Capture the cell that displays the provided text and extract its [X, Y] central coordinate. 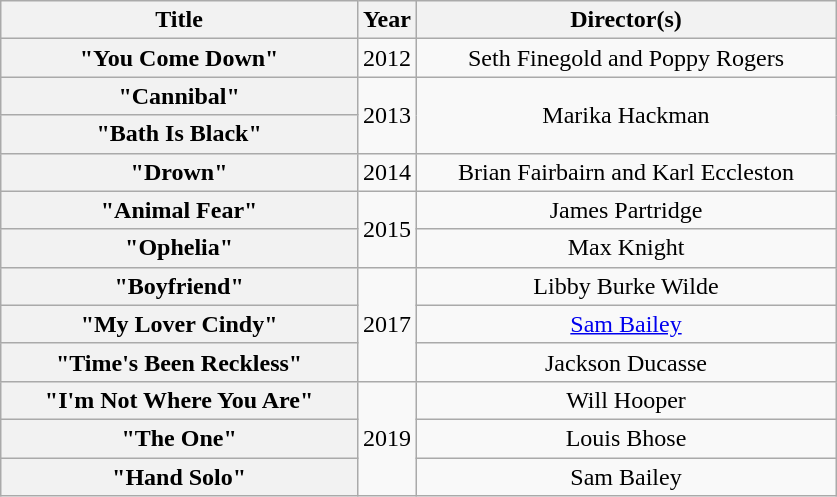
Title [180, 20]
"Ophelia" [180, 248]
"Bath Is Black" [180, 134]
Brian Fairbairn and Karl Eccleston [626, 172]
2013 [386, 115]
"Boyfriend" [180, 286]
Jackson Ducasse [626, 362]
2017 [386, 324]
Libby Burke Wilde [626, 286]
"The One" [180, 438]
"Animal Fear" [180, 210]
Marika Hackman [626, 115]
"Drown" [180, 172]
Will Hooper [626, 400]
Max Knight [626, 248]
Seth Finegold and Poppy Rogers [626, 58]
Year [386, 20]
2015 [386, 229]
"Cannibal" [180, 96]
Louis Bhose [626, 438]
"You Come Down" [180, 58]
Director(s) [626, 20]
James Partridge [626, 210]
2019 [386, 438]
2014 [386, 172]
2012 [386, 58]
"Hand Solo" [180, 477]
"I'm Not Where You Are" [180, 400]
"My Lover Cindy" [180, 324]
"Time's Been Reckless" [180, 362]
